Identify which cell holds the provided text, then report its (x, y) central coordinate. 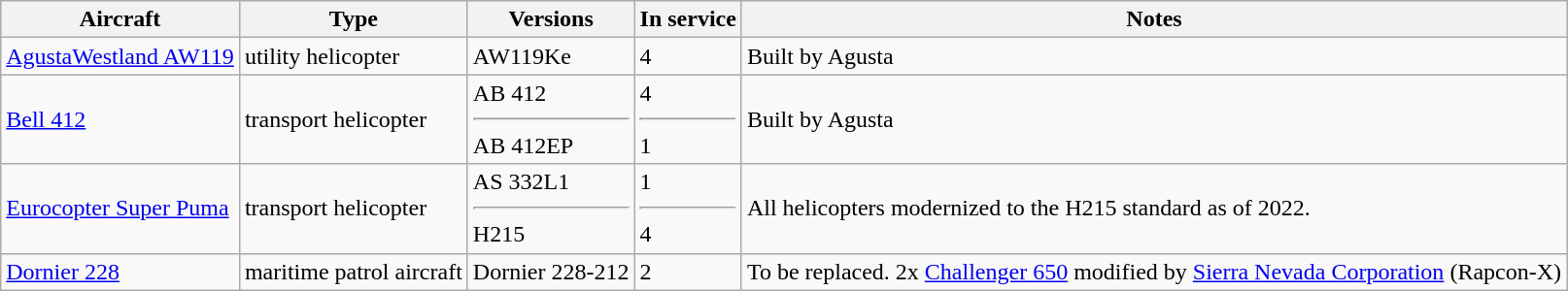
Dornier 228 (120, 272)
41 (688, 119)
Eurocopter Super Puma (120, 209)
2 (688, 272)
AgustaWestland AW119 (120, 56)
AB 412AB 412EP (551, 119)
Notes (1154, 19)
14 (688, 209)
In service (688, 19)
utility helicopter (354, 56)
AW119Ke (551, 56)
All helicopters modernized to the H215 standard as of 2022. (1154, 209)
Aircraft (120, 19)
Dornier 228-212 (551, 272)
Bell 412 (120, 119)
Versions (551, 19)
4 (688, 56)
maritime patrol aircraft (354, 272)
To be replaced. 2x Challenger 650 modified by Sierra Nevada Corporation (Rapcon-X) (1154, 272)
Type (354, 19)
AS 332L1H215 (551, 209)
